Search for the cell housing the specified text and yield its [X, Y] center coordinate. 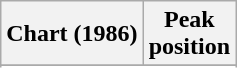
Peakposition [189, 34]
Chart (1986) [72, 34]
